Pinpoint the cell where the given text exists, returning its (X, Y) midpoint coordinate. 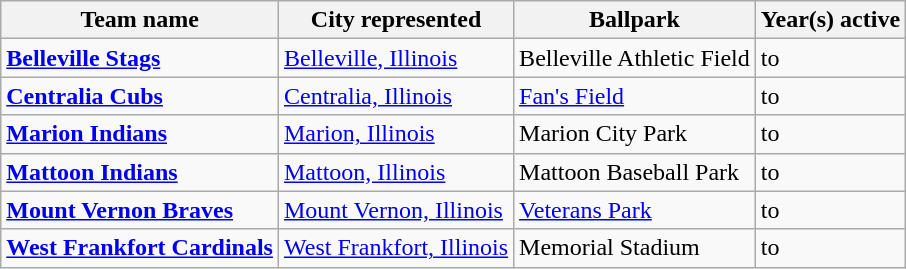
Team name (140, 20)
Memorial Stadium (635, 248)
West Frankfort, Illinois (396, 248)
Centralia, Illinois (396, 96)
West Frankfort Cardinals (140, 248)
Mattoon, Illinois (396, 172)
Year(s) active (830, 20)
City represented (396, 20)
Fan's Field (635, 96)
Centralia Cubs (140, 96)
Ballpark (635, 20)
Mattoon Baseball Park (635, 172)
Belleville, Illinois (396, 58)
Marion City Park (635, 134)
Belleville Stags (140, 58)
Veterans Park (635, 210)
Marion, Illinois (396, 134)
Marion Indians (140, 134)
Mount Vernon Braves (140, 210)
Mount Vernon, Illinois (396, 210)
Mattoon Indians (140, 172)
Belleville Athletic Field (635, 58)
